Return (X, Y) of the center of cell containing provided text 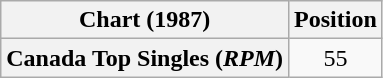
Position (336, 20)
Canada Top Singles (RPM) (145, 58)
55 (336, 58)
Chart (1987) (145, 20)
